Return the [x, y] coordinate for the center point of the cell that contains the specified text.  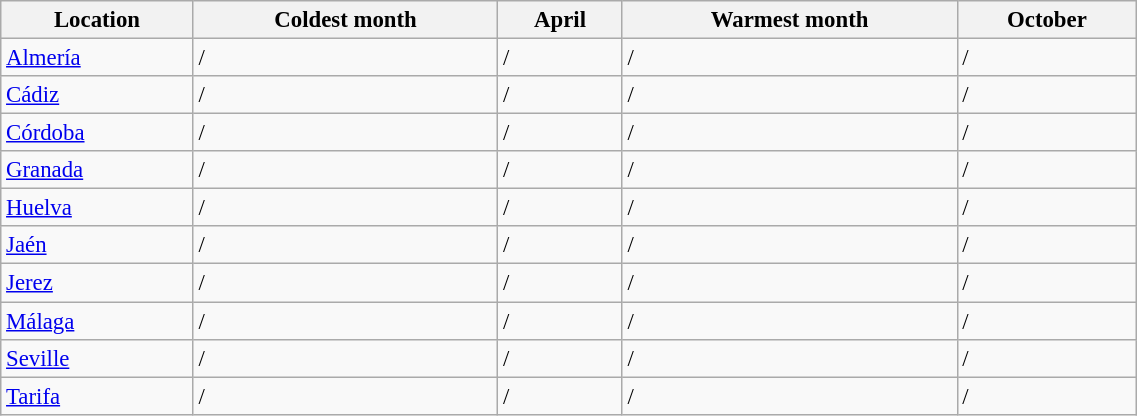
Tarifa [97, 396]
April [560, 20]
Coldest month [346, 20]
Cádiz [97, 95]
Warmest month [790, 20]
October [1047, 20]
Jaén [97, 245]
Málaga [97, 321]
Huelva [97, 208]
Location [97, 20]
Almería [97, 58]
Seville [97, 358]
Córdoba [97, 133]
Jerez [97, 283]
Granada [97, 170]
